For the text-containing cell, return its midpoint in [x, y] coordinate format. 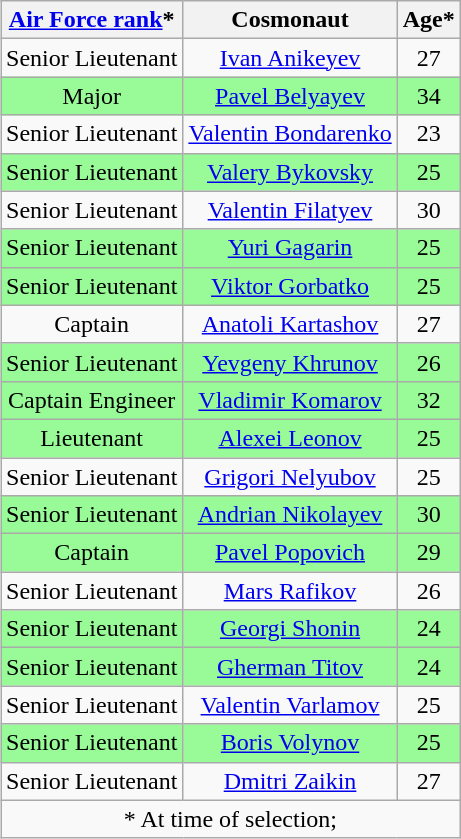
Yevgeny Khrunov [290, 362]
Vladimir Komarov [290, 400]
Pavel Belyayev [290, 96]
Gherman Titov [290, 667]
34 [428, 96]
Andrian Nikolayev [290, 515]
Lieutenant [91, 438]
Dmitri Zaikin [290, 781]
32 [428, 400]
Air Force rank* [91, 20]
Grigori Nelyubov [290, 477]
29 [428, 553]
Valentin Varlamov [290, 705]
Valentin Bondarenko [290, 134]
Age* [428, 20]
Valentin Filatyev [290, 210]
Captain Engineer [91, 400]
Alexei Leonov [290, 438]
Mars Rafikov [290, 591]
23 [428, 134]
Anatoli Kartashov [290, 324]
Ivan Anikeyev [290, 58]
Georgi Shonin [290, 629]
* At time of selection; [230, 819]
Viktor Gorbatko [290, 286]
Pavel Popovich [290, 553]
Cosmonaut [290, 20]
Boris Volynov [290, 743]
Major [91, 96]
Valery Bykovsky [290, 172]
Yuri Gagarin [290, 248]
